Determine the (X, Y) coordinate at the center of the cell enclosing the given text.  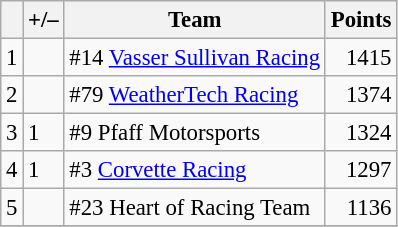
Team (194, 20)
1324 (360, 133)
#23 Heart of Racing Team (194, 208)
1136 (360, 208)
2 (12, 95)
1297 (360, 170)
+/– (44, 20)
1374 (360, 95)
1415 (360, 58)
3 (12, 133)
#9 Pfaff Motorsports (194, 133)
Points (360, 20)
4 (12, 170)
#14 Vasser Sullivan Racing (194, 58)
5 (12, 208)
#3 Corvette Racing (194, 170)
#79 WeatherTech Racing (194, 95)
